Provide the (x, y) coordinate of the cell's center where the given text is located.  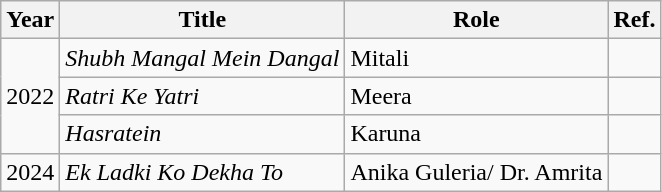
Shubh Mangal Mein Dangal (202, 58)
Mitali (476, 58)
Title (202, 20)
Meera (476, 96)
Karuna (476, 134)
Year (30, 20)
2024 (30, 172)
Ek Ladki Ko Dekha To (202, 172)
Anika Guleria/ Dr. Amrita (476, 172)
2022 (30, 96)
Hasratein (202, 134)
Role (476, 20)
Ref. (634, 20)
Ratri Ke Yatri (202, 96)
